Determine the (x, y) coordinate at the center of the cell enclosing the given text.  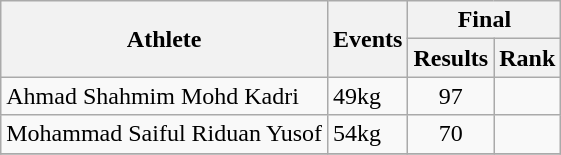
Mohammad Saiful Riduan Yusof (164, 134)
Rank (528, 58)
Athlete (164, 39)
97 (451, 96)
Events (368, 39)
Final (484, 20)
49kg (368, 96)
Results (451, 58)
Ahmad Shahmim Mohd Kadri (164, 96)
70 (451, 134)
54kg (368, 134)
